Search for the cell housing the specified text and yield its (x, y) center coordinate. 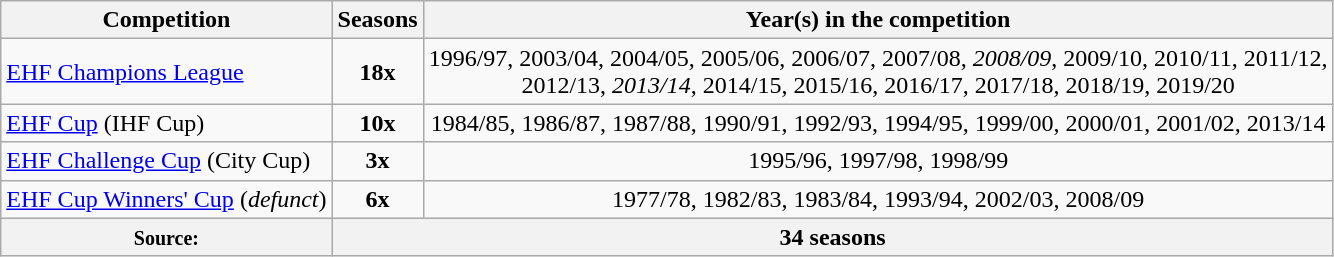
6x (378, 199)
EHF Challenge Cup (City Cup) (166, 161)
1977/78, 1982/83, 1983/84, 1993/94, 2002/03, 2008/09 (878, 199)
10x (378, 123)
1984/85, 1986/87, 1987/88, 1990/91, 1992/93, 1994/95, 1999/00, 2000/01, 2001/02, 2013/14 (878, 123)
Competition (166, 20)
EHF Cup (IHF Cup) (166, 123)
Year(s) in the competition (878, 20)
18x (378, 72)
EHF Champions League (166, 72)
3x (378, 161)
EHF Cup Winners' Cup (defunct) (166, 199)
34 seasons (832, 237)
1995/96, 1997/98, 1998/99 (878, 161)
Source: (166, 237)
Seasons (378, 20)
